Capture the cell that displays the provided text and extract its [x, y] central coordinate. 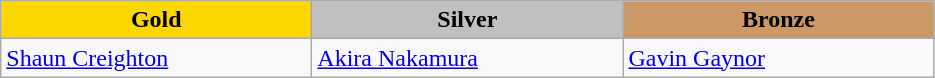
Silver [468, 20]
Shaun Creighton [156, 58]
Gold [156, 20]
Bronze [778, 20]
Akira Nakamura [468, 58]
Gavin Gaynor [778, 58]
